Output the (x, y) coordinate of the center of the cell containing the given text.  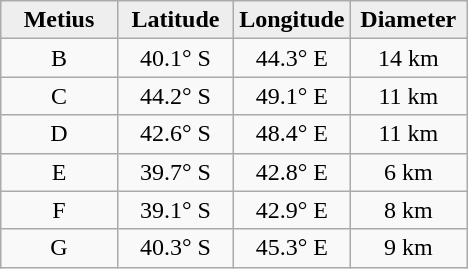
40.1° S (175, 58)
8 km (408, 210)
42.6° S (175, 134)
Diameter (408, 20)
44.3° E (292, 58)
42.9° E (292, 210)
14 km (408, 58)
F (59, 210)
Longitude (292, 20)
39.7° S (175, 172)
6 km (408, 172)
D (59, 134)
39.1° S (175, 210)
9 km (408, 248)
45.3° E (292, 248)
E (59, 172)
49.1° E (292, 96)
48.4° E (292, 134)
G (59, 248)
Latitude (175, 20)
C (59, 96)
44.2° S (175, 96)
B (59, 58)
42.8° E (292, 172)
40.3° S (175, 248)
Metius (59, 20)
